From the cell containing the given text, extract its center point as [X, Y] coordinate. 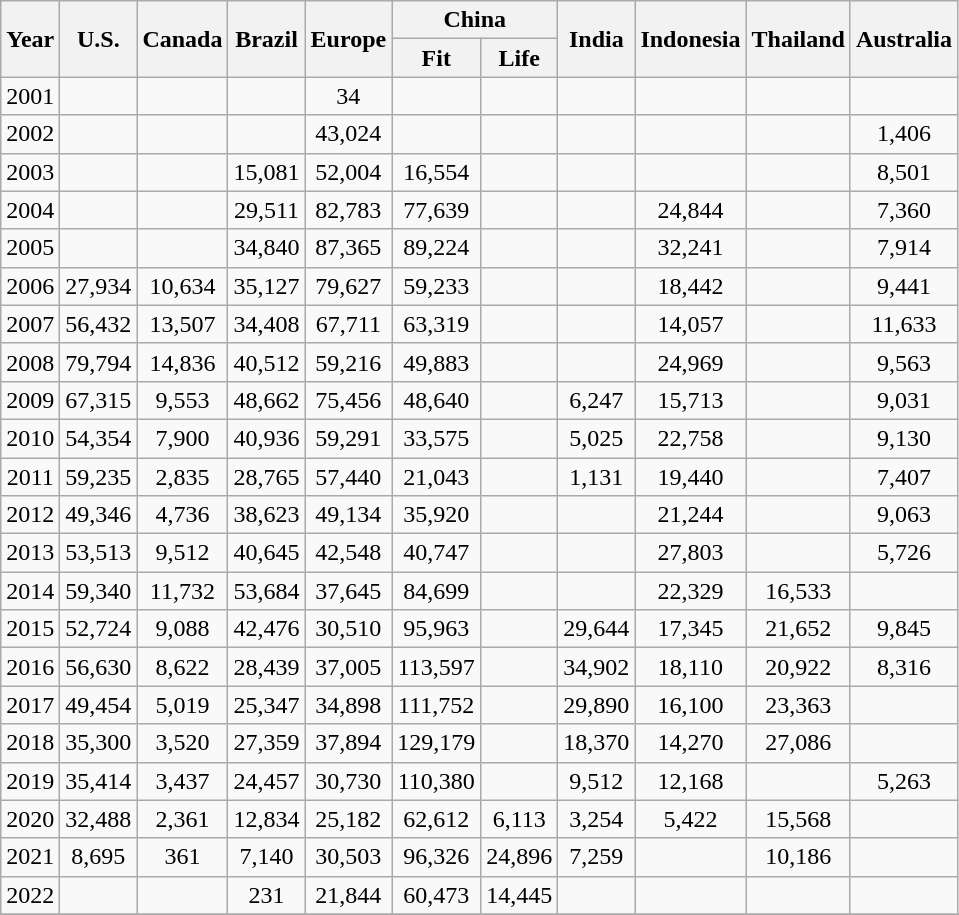
5,019 [182, 705]
231 [266, 895]
8,316 [904, 667]
79,794 [98, 362]
38,623 [266, 515]
16,100 [690, 705]
15,713 [690, 400]
34,840 [266, 248]
33,575 [436, 438]
25,182 [348, 819]
27,086 [798, 743]
52,724 [98, 629]
11,732 [182, 591]
5,025 [596, 438]
24,896 [520, 857]
56,630 [98, 667]
6,247 [596, 400]
21,043 [436, 477]
Indonesia [690, 39]
49,454 [98, 705]
2018 [30, 743]
30,510 [348, 629]
40,747 [436, 553]
110,380 [436, 781]
32,488 [98, 819]
2020 [30, 819]
16,533 [798, 591]
Year [30, 39]
9,088 [182, 629]
361 [182, 857]
2012 [30, 515]
56,432 [98, 324]
21,652 [798, 629]
9,063 [904, 515]
16,554 [436, 172]
Thailand [798, 39]
9,563 [904, 362]
8,695 [98, 857]
18,370 [596, 743]
48,640 [436, 400]
42,548 [348, 553]
20,922 [798, 667]
2005 [30, 248]
29,511 [266, 210]
Brazil [266, 39]
34 [348, 96]
3,437 [182, 781]
21,844 [348, 895]
34,898 [348, 705]
2016 [30, 667]
67,315 [98, 400]
84,699 [436, 591]
9,553 [182, 400]
59,340 [98, 591]
35,300 [98, 743]
1,406 [904, 134]
7,259 [596, 857]
34,408 [266, 324]
2,361 [182, 819]
1,131 [596, 477]
U.S. [98, 39]
Australia [904, 39]
53,513 [98, 553]
4,736 [182, 515]
37,894 [348, 743]
2004 [30, 210]
24,457 [266, 781]
53,684 [266, 591]
2017 [30, 705]
87,365 [348, 248]
42,476 [266, 629]
49,883 [436, 362]
9,031 [904, 400]
5,422 [690, 819]
21,244 [690, 515]
28,765 [266, 477]
10,186 [798, 857]
2006 [30, 286]
62,612 [436, 819]
49,346 [98, 515]
35,127 [266, 286]
29,890 [596, 705]
52,004 [348, 172]
9,130 [904, 438]
89,224 [436, 248]
37,645 [348, 591]
59,235 [98, 477]
22,758 [690, 438]
27,803 [690, 553]
14,057 [690, 324]
2001 [30, 96]
54,354 [98, 438]
96,326 [436, 857]
40,512 [266, 362]
12,168 [690, 781]
2008 [30, 362]
3,254 [596, 819]
15,568 [798, 819]
3,520 [182, 743]
2014 [30, 591]
63,319 [436, 324]
27,359 [266, 743]
2010 [30, 438]
5,726 [904, 553]
57,440 [348, 477]
60,473 [436, 895]
15,081 [266, 172]
Life [520, 58]
2003 [30, 172]
14,270 [690, 743]
18,110 [690, 667]
35,920 [436, 515]
29,644 [596, 629]
2022 [30, 895]
7,407 [904, 477]
79,627 [348, 286]
75,456 [348, 400]
2009 [30, 400]
95,963 [436, 629]
2002 [30, 134]
5,263 [904, 781]
40,936 [266, 438]
113,597 [436, 667]
2007 [30, 324]
19,440 [690, 477]
27,934 [98, 286]
23,363 [798, 705]
22,329 [690, 591]
10,634 [182, 286]
2013 [30, 553]
37,005 [348, 667]
Europe [348, 39]
59,216 [348, 362]
30,503 [348, 857]
2021 [30, 857]
77,639 [436, 210]
111,752 [436, 705]
32,241 [690, 248]
8,622 [182, 667]
7,900 [182, 438]
34,902 [596, 667]
49,134 [348, 515]
48,662 [266, 400]
11,633 [904, 324]
China [475, 20]
7,140 [266, 857]
129,179 [436, 743]
7,914 [904, 248]
2019 [30, 781]
2011 [30, 477]
24,969 [690, 362]
67,711 [348, 324]
12,834 [266, 819]
9,845 [904, 629]
17,345 [690, 629]
28,439 [266, 667]
14,445 [520, 895]
18,442 [690, 286]
6,113 [520, 819]
24,844 [690, 210]
43,024 [348, 134]
Canada [182, 39]
India [596, 39]
2,835 [182, 477]
13,507 [182, 324]
14,836 [182, 362]
7,360 [904, 210]
35,414 [98, 781]
Fit [436, 58]
25,347 [266, 705]
2015 [30, 629]
59,291 [348, 438]
9,441 [904, 286]
82,783 [348, 210]
8,501 [904, 172]
30,730 [348, 781]
59,233 [436, 286]
40,645 [266, 553]
